Pinpoint the cell where the given text exists, returning its (x, y) midpoint coordinate. 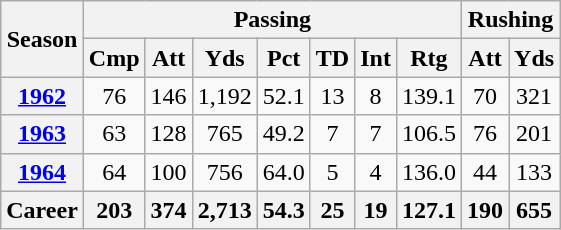
321 (534, 96)
5 (332, 172)
100 (168, 172)
Int (376, 58)
756 (224, 172)
64 (114, 172)
49.2 (284, 134)
133 (534, 172)
13 (332, 96)
1963 (42, 134)
52.1 (284, 96)
Rtg (428, 58)
203 (114, 210)
190 (484, 210)
64.0 (284, 172)
Passing (272, 20)
Pct (284, 58)
655 (534, 210)
128 (168, 134)
136.0 (428, 172)
201 (534, 134)
Cmp (114, 58)
1,192 (224, 96)
765 (224, 134)
106.5 (428, 134)
146 (168, 96)
44 (484, 172)
2,713 (224, 210)
TD (332, 58)
Rushing (510, 20)
139.1 (428, 96)
54.3 (284, 210)
63 (114, 134)
8 (376, 96)
19 (376, 210)
374 (168, 210)
Season (42, 39)
1964 (42, 172)
70 (484, 96)
1962 (42, 96)
25 (332, 210)
4 (376, 172)
127.1 (428, 210)
Career (42, 210)
